Search for the cell housing the specified text and yield its [x, y] center coordinate. 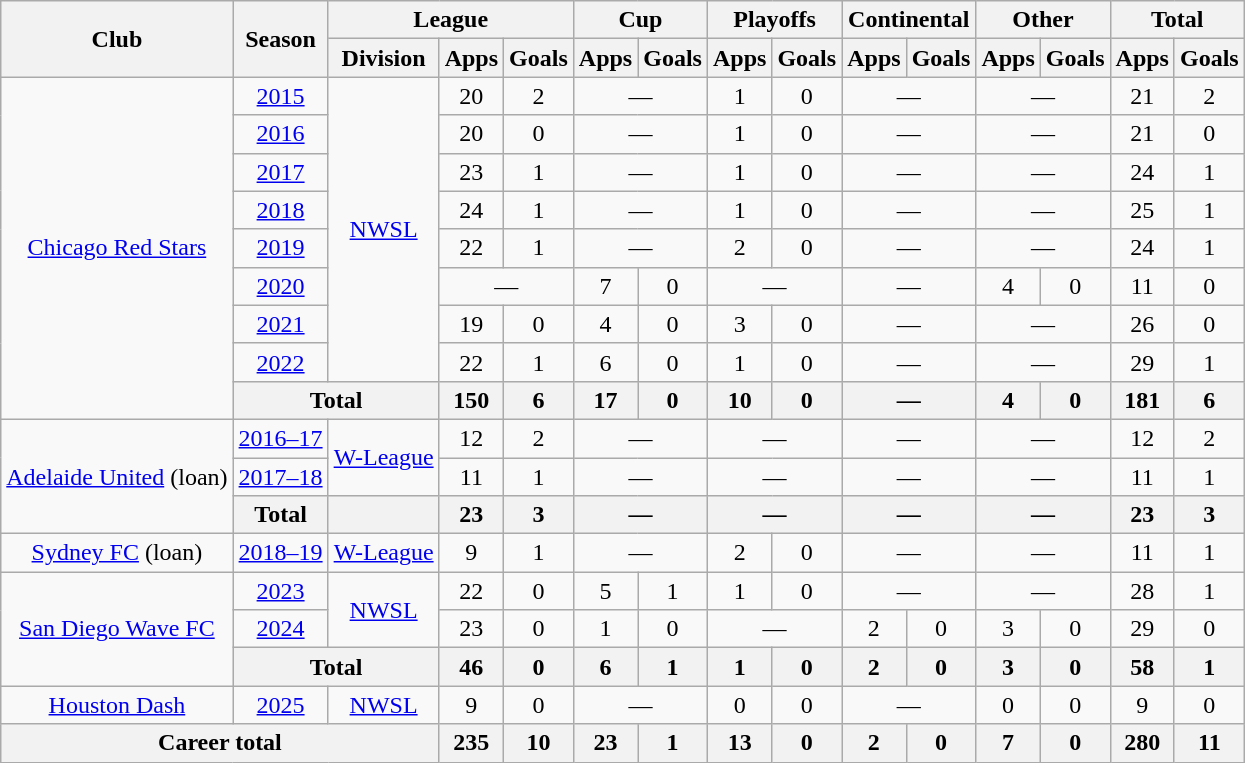
2015 [280, 96]
17 [605, 400]
Career total [220, 743]
Continental [909, 20]
150 [471, 400]
280 [1142, 743]
5 [605, 591]
2022 [280, 362]
2018–19 [280, 553]
San Diego Wave FC [117, 629]
2016 [280, 134]
2023 [280, 591]
2021 [280, 324]
Playoffs [774, 20]
Other [1043, 20]
2019 [280, 248]
Houston Dash [117, 705]
28 [1142, 591]
2024 [280, 629]
2018 [280, 210]
Cup [640, 20]
2020 [280, 286]
13 [739, 743]
Sydney FC (loan) [117, 553]
235 [471, 743]
2025 [280, 705]
Chicago Red Stars [117, 248]
Adelaide United (loan) [117, 476]
46 [471, 667]
2016–17 [280, 438]
Division [384, 58]
26 [1142, 324]
2017–18 [280, 477]
Season [280, 39]
58 [1142, 667]
2017 [280, 172]
25 [1142, 210]
181 [1142, 400]
19 [471, 324]
League [450, 20]
Club [117, 39]
